Pinpoint the cell where the given text exists, returning its (X, Y) midpoint coordinate. 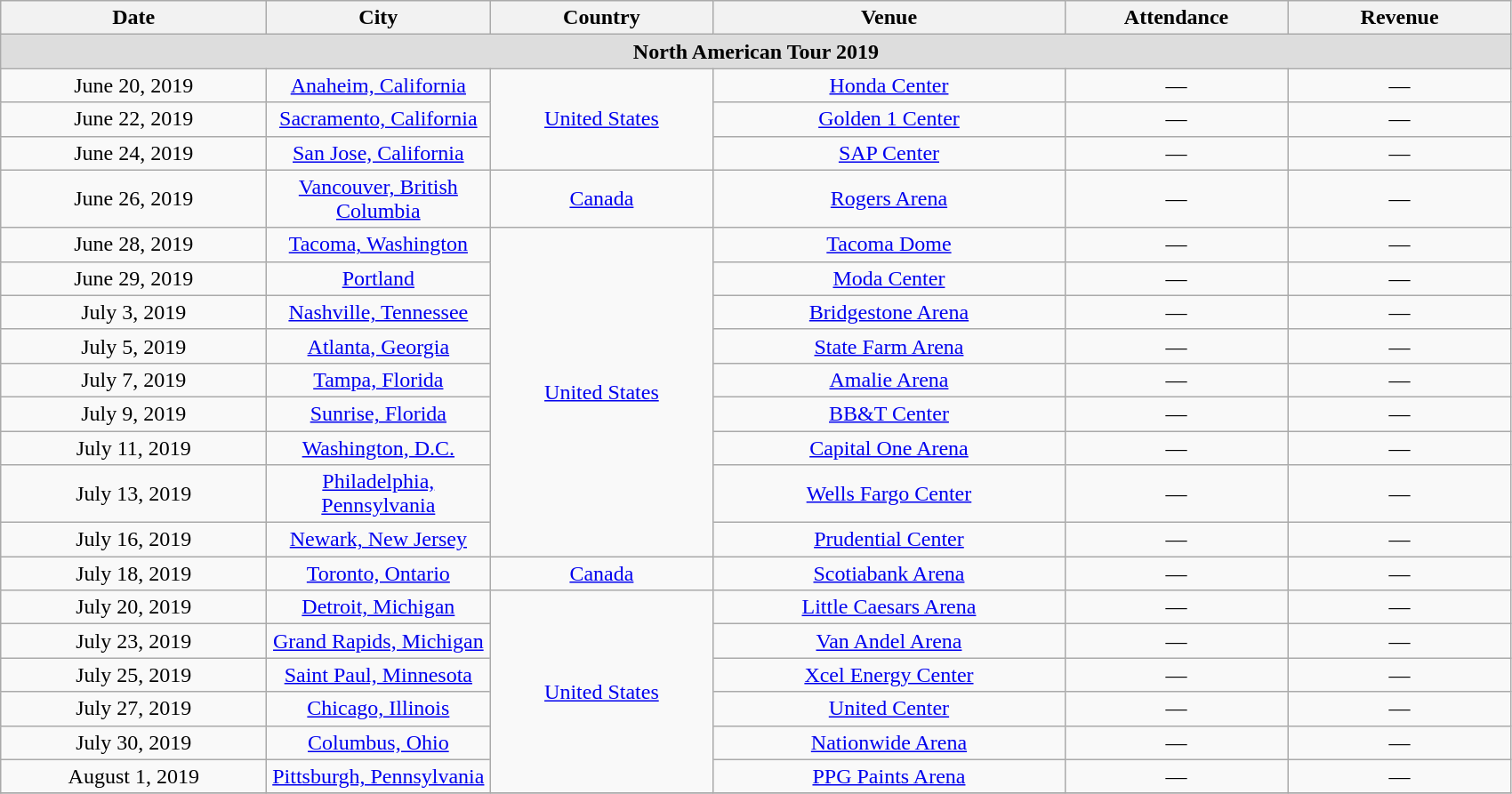
Vancouver, British Columbia (379, 199)
June 22, 2019 (133, 119)
July 23, 2019 (133, 641)
June 20, 2019 (133, 85)
Country (601, 18)
Honda Center (889, 85)
Xcel Energy Center (889, 675)
Toronto, Ontario (379, 573)
BB&T Center (889, 413)
Revenue (1400, 18)
Columbus, Ohio (379, 742)
Atlanta, Georgia (379, 346)
State Farm Arena (889, 346)
Philadelphia, Pennsylvania (379, 494)
July 27, 2019 (133, 709)
July 25, 2019 (133, 675)
City (379, 18)
Chicago, Illinois (379, 709)
Moda Center (889, 278)
Golden 1 Center (889, 119)
Little Caesars Arena (889, 607)
June 26, 2019 (133, 199)
Wells Fargo Center (889, 494)
San Jose, California (379, 153)
July 5, 2019 (133, 346)
July 30, 2019 (133, 742)
Attendance (1176, 18)
July 9, 2019 (133, 413)
United Center (889, 709)
Portland (379, 278)
Bridgestone Arena (889, 312)
PPG Paints Arena (889, 776)
Anaheim, California (379, 85)
July 16, 2019 (133, 540)
June 28, 2019 (133, 245)
June 24, 2019 (133, 153)
July 20, 2019 (133, 607)
Scotiabank Arena (889, 573)
Rogers Arena (889, 199)
July 3, 2019 (133, 312)
July 13, 2019 (133, 494)
SAP Center (889, 153)
Detroit, Michigan (379, 607)
Pittsburgh, Pennsylvania (379, 776)
Sunrise, Florida (379, 413)
Amalie Arena (889, 380)
Tacoma, Washington (379, 245)
August 1, 2019 (133, 776)
Van Andel Arena (889, 641)
Washington, D.C. (379, 447)
June 29, 2019 (133, 278)
Nashville, Tennessee (379, 312)
Date (133, 18)
Capital One Arena (889, 447)
Venue (889, 18)
Nationwide Arena (889, 742)
Grand Rapids, Michigan (379, 641)
July 18, 2019 (133, 573)
Newark, New Jersey (379, 540)
Tampa, Florida (379, 380)
Saint Paul, Minnesota (379, 675)
July 11, 2019 (133, 447)
Tacoma Dome (889, 245)
Sacramento, California (379, 119)
Prudential Center (889, 540)
North American Tour 2019 (756, 52)
July 7, 2019 (133, 380)
